Capture the cell that displays the provided text and extract its [x, y] central coordinate. 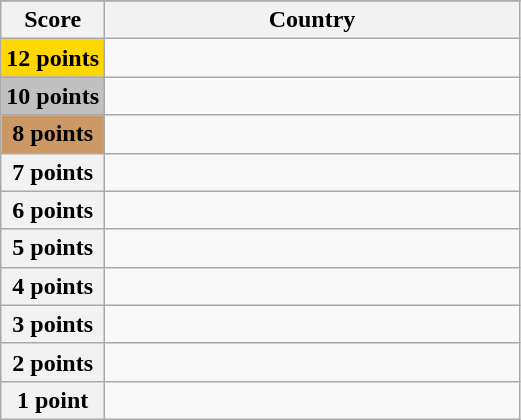
6 points [53, 210]
1 point [53, 400]
8 points [53, 134]
2 points [53, 362]
3 points [53, 324]
Score [53, 20]
12 points [53, 58]
4 points [53, 286]
10 points [53, 96]
5 points [53, 248]
7 points [53, 172]
Country [312, 20]
